Detect which cell encompasses the target text, then output its [X, Y] center coordinate. 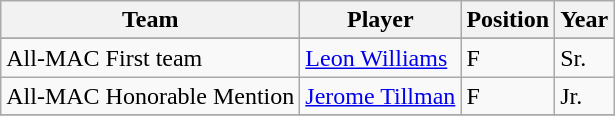
Player [380, 20]
All-MAC First team [150, 58]
Team [150, 20]
Year [584, 20]
Sr. [584, 58]
All-MAC Honorable Mention [150, 96]
Leon Williams [380, 58]
Position [508, 20]
Jerome Tillman [380, 96]
Jr. [584, 96]
